Extract the [X, Y] coordinate from the center of the cell holding the provided text.  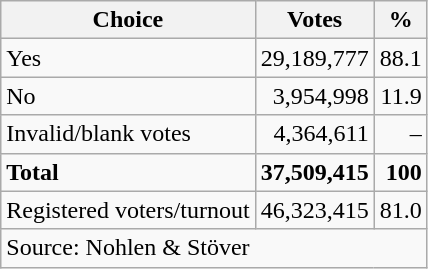
Total [128, 172]
100 [400, 172]
88.1 [400, 58]
29,189,777 [314, 58]
Invalid/blank votes [128, 134]
Source: Nohlen & Stöver [214, 248]
Yes [128, 58]
81.0 [400, 210]
11.9 [400, 96]
No [128, 96]
% [400, 20]
Votes [314, 20]
Choice [128, 20]
3,954,998 [314, 96]
46,323,415 [314, 210]
– [400, 134]
Registered voters/turnout [128, 210]
4,364,611 [314, 134]
37,509,415 [314, 172]
